Detect which cell encompasses the target text, then output its (X, Y) center coordinate. 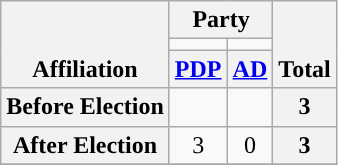
PDP (198, 69)
Party (220, 20)
After Election (86, 145)
Affiliation (86, 44)
Before Election (86, 107)
Total (305, 44)
0 (250, 145)
AD (250, 69)
